Find where the given text appears and provide that cell's center as (X, Y) coordinate. 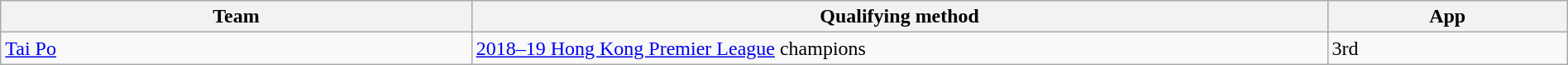
Tai Po (237, 48)
Team (237, 17)
2018–19 Hong Kong Premier League champions (900, 48)
3rd (1447, 48)
Qualifying method (900, 17)
App (1447, 17)
